From the cell containing the given text, extract its center point as [X, Y] coordinate. 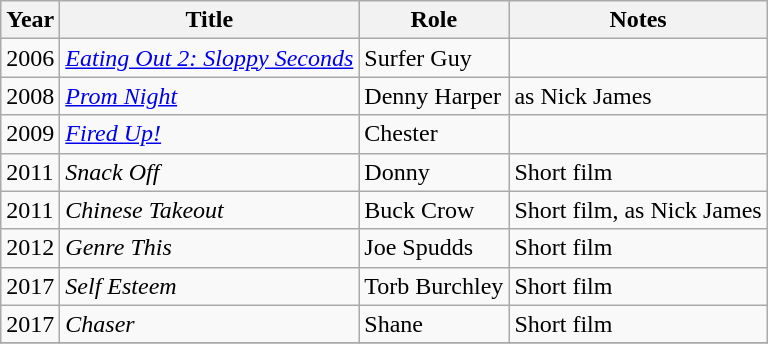
Shane [434, 324]
Fired Up! [210, 134]
Surfer Guy [434, 58]
Denny Harper [434, 96]
Chinese Takeout [210, 210]
Chaser [210, 324]
2009 [30, 134]
Role [434, 20]
2008 [30, 96]
Buck Crow [434, 210]
Title [210, 20]
Short film, as Nick James [638, 210]
Self Esteem [210, 286]
Prom Night [210, 96]
Snack Off [210, 172]
Joe Spudds [434, 248]
as Nick James [638, 96]
2006 [30, 58]
Genre This [210, 248]
Donny [434, 172]
Notes [638, 20]
Torb Burchley [434, 286]
Chester [434, 134]
2012 [30, 248]
Year [30, 20]
Eating Out 2: Sloppy Seconds [210, 58]
